Determine the (X, Y) coordinate at the center of the cell enclosing the given text.  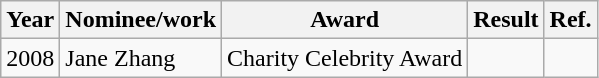
Nominee/work (141, 20)
Result (506, 20)
Charity Celebrity Award (345, 58)
Award (345, 20)
Jane Zhang (141, 58)
Ref. (570, 20)
Year (30, 20)
2008 (30, 58)
